Provide the (X, Y) coordinate of the cell's center where the given text is located.  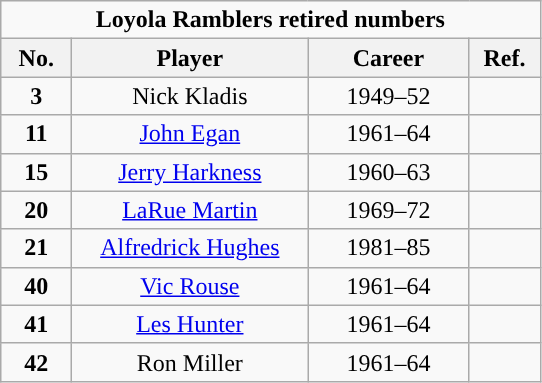
11 (36, 134)
Les Hunter (190, 324)
Career (388, 58)
41 (36, 324)
Nick Kladis (190, 96)
40 (36, 286)
Ron Miller (190, 362)
No. (36, 58)
15 (36, 172)
1949–52 (388, 96)
1969–72 (388, 210)
Vic Rouse (190, 286)
21 (36, 248)
42 (36, 362)
LaRue Martin (190, 210)
Jerry Harkness (190, 172)
1960–63 (388, 172)
Alfredrick Hughes (190, 248)
Loyola Ramblers retired numbers (270, 20)
Player (190, 58)
3 (36, 96)
Ref. (504, 58)
John Egan (190, 134)
1981–85 (388, 248)
20 (36, 210)
